Return [x, y] of the center of cell containing provided text 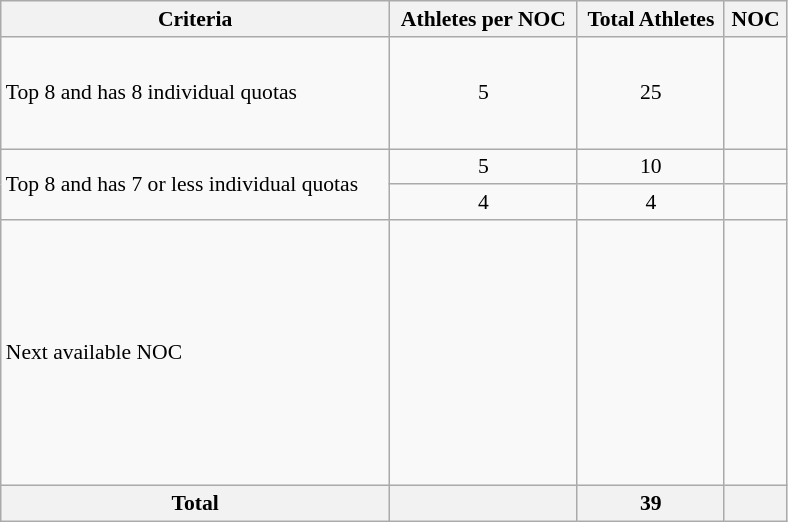
Total [196, 503]
39 [650, 503]
NOC [755, 19]
Criteria [196, 19]
10 [650, 167]
Top 8 and has 8 individual quotas [196, 93]
Top 8 and has 7 or less individual quotas [196, 184]
Next available NOC [196, 352]
25 [650, 93]
Athletes per NOC [483, 19]
Total Athletes [650, 19]
